Capture the cell that displays the provided text and extract its [X, Y] central coordinate. 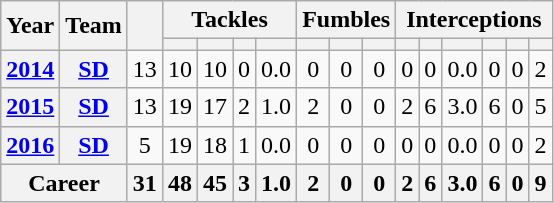
2014 [30, 69]
9 [540, 183]
2015 [30, 107]
Tackles [229, 20]
Team [94, 26]
3 [244, 183]
1 [244, 145]
31 [144, 183]
18 [214, 145]
45 [214, 183]
2016 [30, 145]
Year [30, 26]
Fumbles [346, 20]
Interceptions [474, 20]
17 [214, 107]
48 [180, 183]
Career [64, 183]
